Provide the (X, Y) coordinate of the cell's center where the given text is located.  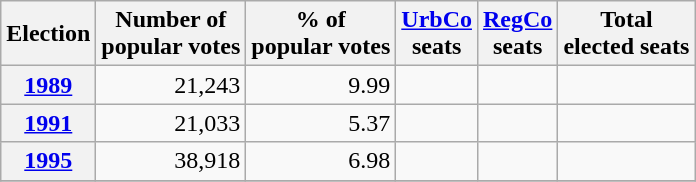
21,033 (171, 123)
9.99 (321, 85)
21,243 (171, 85)
% ofpopular votes (321, 34)
1989 (48, 85)
5.37 (321, 123)
UrbCoseats (437, 34)
RegCoseats (517, 34)
Election (48, 34)
6.98 (321, 161)
38,918 (171, 161)
Number ofpopular votes (171, 34)
1991 (48, 123)
1995 (48, 161)
Totalelected seats (626, 34)
